Pinpoint the cell where the given text exists, returning its [x, y] midpoint coordinate. 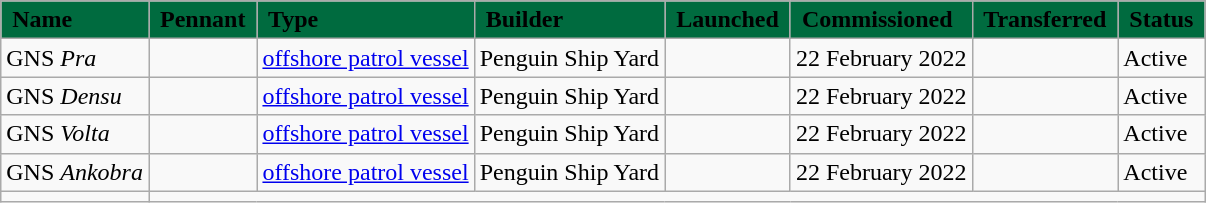
Commissioned [881, 20]
Pennant [202, 20]
Status [1162, 20]
Launched [728, 20]
GNS Densu [75, 96]
GNS Pra [75, 58]
GNS Volta [75, 134]
Transferred [1045, 20]
Name [75, 20]
GNS Ankobra [75, 172]
Builder [569, 20]
Type [366, 20]
